Determine the (x, y) coordinate at the center of the cell enclosing the given text.  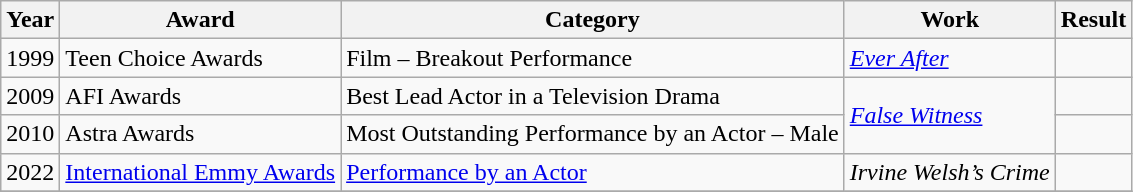
Award (200, 20)
Work (950, 20)
Result (1093, 20)
Irvine Welsh’s Crime (950, 172)
1999 (30, 58)
Year (30, 20)
Teen Choice Awards (200, 58)
2009 (30, 96)
Astra Awards (200, 134)
AFI Awards (200, 96)
Best Lead Actor in a Television Drama (593, 96)
Film – Breakout Performance (593, 58)
False Witness (950, 115)
2010 (30, 134)
Category (593, 20)
2022 (30, 172)
Ever After (950, 58)
Performance by an Actor (593, 172)
Most Outstanding Performance by an Actor – Male (593, 134)
International Emmy Awards (200, 172)
